Find where the given text appears and provide that cell's center as [X, Y] coordinate. 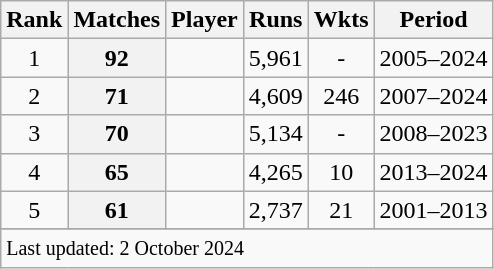
2008–2023 [434, 134]
5,961 [276, 58]
Rank [34, 20]
2007–2024 [434, 96]
2005–2024 [434, 58]
2 [34, 96]
10 [341, 172]
Player [205, 20]
2013–2024 [434, 172]
61 [117, 210]
70 [117, 134]
92 [117, 58]
Wkts [341, 20]
4,265 [276, 172]
246 [341, 96]
Runs [276, 20]
4 [34, 172]
5 [34, 210]
2,737 [276, 210]
3 [34, 134]
2001–2013 [434, 210]
1 [34, 58]
Period [434, 20]
4,609 [276, 96]
Matches [117, 20]
5,134 [276, 134]
65 [117, 172]
Last updated: 2 October 2024 [247, 248]
71 [117, 96]
21 [341, 210]
